Extract the [x, y] coordinate from the center of the cell holding the provided text.  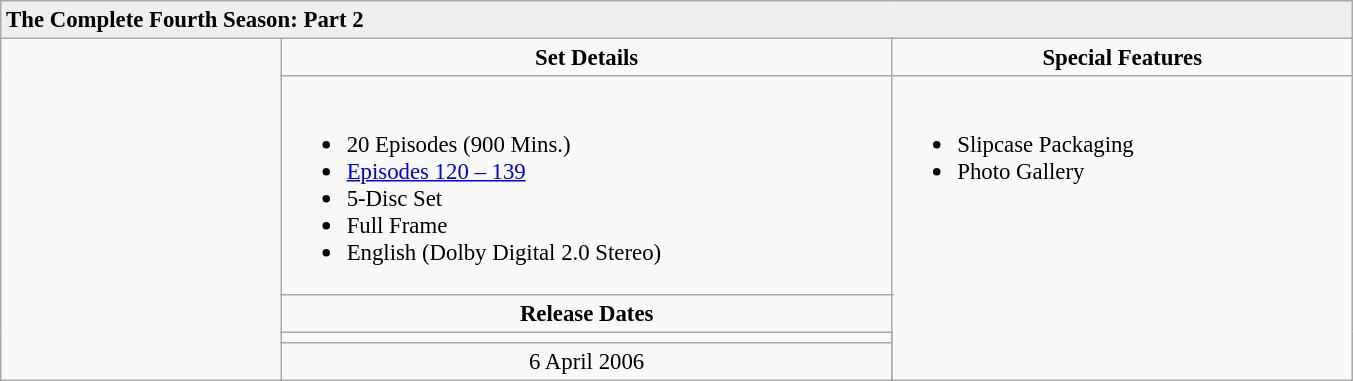
Release Dates [586, 313]
The Complete Fourth Season: Part 2 [677, 20]
6 April 2006 [586, 361]
20 Episodes (900 Mins.)Episodes 120 – 1395-Disc SetFull FrameEnglish (Dolby Digital 2.0 Stereo) [586, 185]
Special Features [1122, 58]
Set Details [586, 58]
Slipcase PackagingPhoto Gallery [1122, 228]
